Search for the cell housing the specified text and yield its (X, Y) center coordinate. 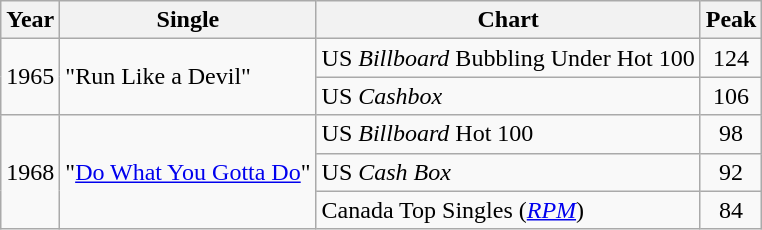
Peak (731, 20)
Year (30, 20)
Single (188, 20)
1965 (30, 77)
US Cash Box (508, 172)
US Billboard Bubbling Under Hot 100 (508, 58)
84 (731, 210)
1968 (30, 172)
"Run Like a Devil" (188, 77)
US Cashbox (508, 96)
US Billboard Hot 100 (508, 134)
92 (731, 172)
"Do What You Gotta Do" (188, 172)
Canada Top Singles (RPM) (508, 210)
98 (731, 134)
124 (731, 58)
Chart (508, 20)
106 (731, 96)
